Provide the (x, y) coordinate of the cell's center where the given text is located.  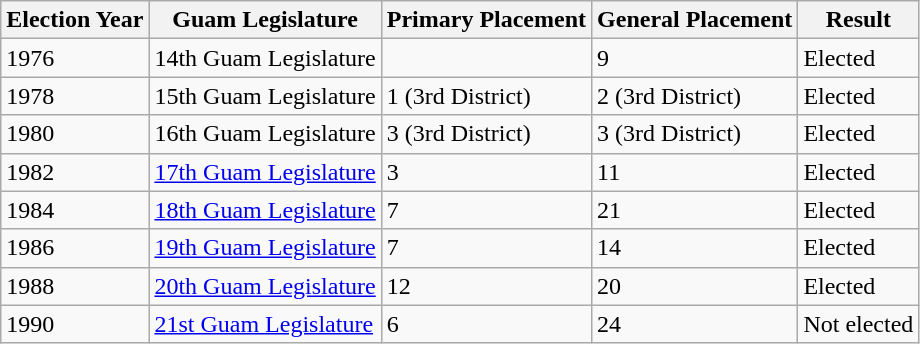
20 (695, 286)
1988 (75, 286)
1978 (75, 96)
1982 (75, 172)
17th Guam Legislature (265, 172)
14 (695, 248)
14th Guam Legislature (265, 58)
12 (486, 286)
15th Guam Legislature (265, 96)
Not elected (858, 324)
9 (695, 58)
Election Year (75, 20)
1980 (75, 134)
16th Guam Legislature (265, 134)
20th Guam Legislature (265, 286)
Result (858, 20)
3 (486, 172)
1986 (75, 248)
21st Guam Legislature (265, 324)
2 (3rd District) (695, 96)
General Placement (695, 20)
Primary Placement (486, 20)
1976 (75, 58)
24 (695, 324)
1990 (75, 324)
21 (695, 210)
6 (486, 324)
11 (695, 172)
19th Guam Legislature (265, 248)
1984 (75, 210)
18th Guam Legislature (265, 210)
1 (3rd District) (486, 96)
Guam Legislature (265, 20)
